Capture the cell that displays the provided text and extract its [X, Y] central coordinate. 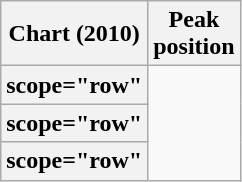
Chart (2010) [74, 34]
Peakposition [194, 34]
